Capture the cell that displays the provided text and extract its [x, y] central coordinate. 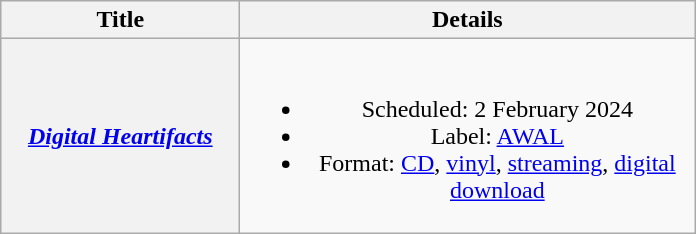
Scheduled: 2 February 2024Label: AWALFormat: CD, vinyl, streaming, digital download [468, 136]
Title [120, 20]
Details [468, 20]
Digital Heartifacts [120, 136]
